Output the (X, Y) coordinate of the center of the cell containing the given text.  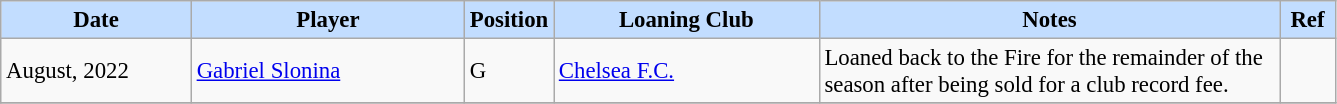
Position (508, 20)
G (508, 72)
Loaned back to the Fire for the remainder of the season after being sold for a club record fee. (1050, 72)
Ref (1308, 20)
Date (96, 20)
August, 2022 (96, 72)
Gabriel Slonina (328, 72)
Player (328, 20)
Chelsea F.C. (687, 72)
Loaning Club (687, 20)
Notes (1050, 20)
